Return the [x, y] coordinate for the center point of the cell that contains the specified text.  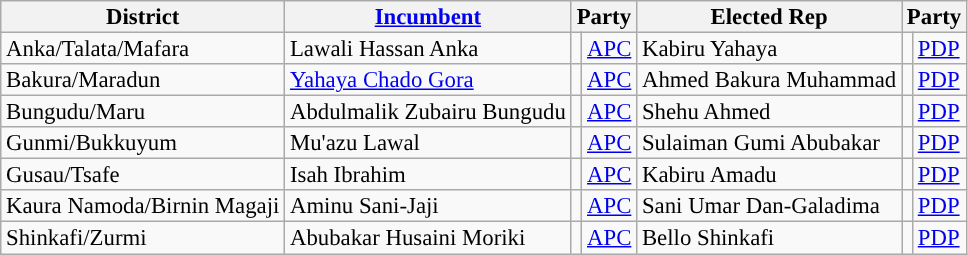
Incumbent [428, 17]
Isah Ibrahim [428, 175]
Gunmi/Bukkuyum [143, 143]
Kabiru Yahaya [770, 49]
Abdulmalik Zubairu Bungudu [428, 112]
Shehu Ahmed [770, 112]
Kabiru Amadu [770, 175]
Mu'azu Lawal [428, 143]
Kaura Namoda/Birnin Magaji [143, 206]
Abubakar Husaini Moriki [428, 238]
Anka/Talata/Mafara [143, 49]
Bungudu/Maru [143, 112]
District [143, 17]
Bello Shinkafi [770, 238]
Sani Umar Dan-Galadima [770, 206]
Shinkafi/Zurmi [143, 238]
Elected Rep [770, 17]
Bakura/Maradun [143, 80]
Sulaiman Gumi Abubakar [770, 143]
Ahmed Bakura Muhammad [770, 80]
Lawali Hassan Anka [428, 49]
Yahaya Chado Gora [428, 80]
Aminu Sani-Jaji [428, 206]
Gusau/Tsafe [143, 175]
